Find where the given text appears and provide that cell's center as [X, Y] coordinate. 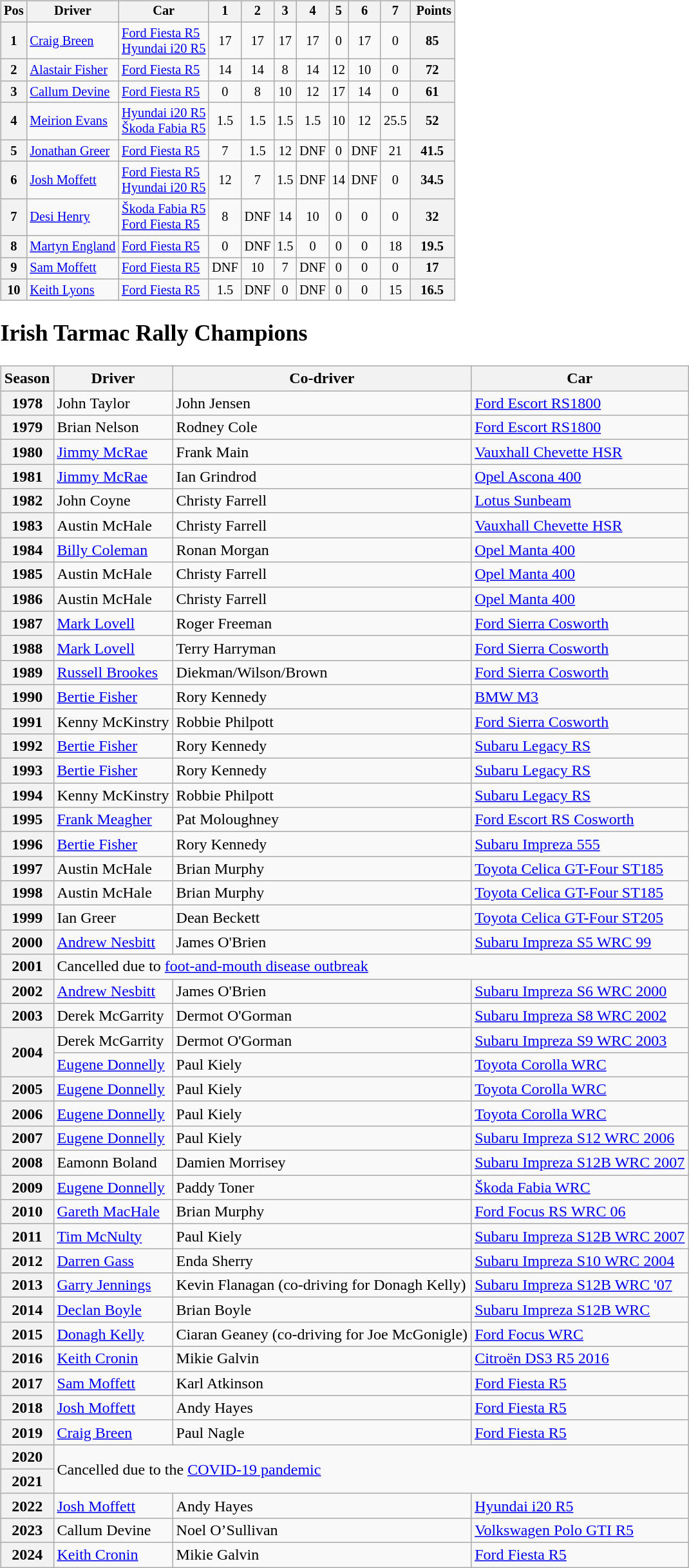
1988 [27, 648]
Billy Coleman [113, 550]
Frank Main [322, 452]
John Coyne [113, 501]
61 [433, 92]
2008 [27, 1163]
Subaru Impreza S10 WRC 2004 [580, 1261]
2021 [27, 1481]
2017 [27, 1383]
Donagh Kelly [113, 1334]
Alastair Fisher [72, 70]
1995 [27, 820]
Paddy Toner [322, 1187]
Subaru Impreza S12 WRC 2006 [580, 1138]
1990 [27, 697]
Subaru Impreza S12B WRC '07 [580, 1285]
1989 [27, 672]
Ford Focus RS WRC 06 [580, 1212]
1980 [27, 452]
Subaru Impreza S8 WRC 2002 [580, 1015]
1994 [27, 795]
Ford Escort RS Cosworth [580, 820]
Volkswagen Polo GTI R5 [580, 1531]
Garry Jennings [113, 1285]
2001 [27, 967]
16.5 [433, 290]
1987 [27, 623]
Gareth MacHale [113, 1212]
2022 [27, 1506]
Darren Gass [113, 1261]
41.5 [433, 151]
2000 [27, 942]
1986 [27, 599]
1999 [27, 918]
Škoda Fabia WRC [580, 1187]
Ford Focus WRC [580, 1334]
Subaru Impreza S12B WRC [580, 1310]
Jonathan Greer [72, 151]
Ronan Morgan [322, 550]
Cancelled due to foot-and-mouth disease outbreak [371, 967]
2010 [27, 1212]
1997 [27, 869]
Eamonn Boland [113, 1163]
Brian Nelson [113, 428]
John Taylor [113, 403]
25.5 [395, 121]
1978 [27, 403]
Declan Boyle [113, 1310]
2024 [27, 1555]
Russell Brookes [113, 672]
Pat Moloughney [322, 820]
18 [395, 247]
Subaru Impreza 555 [580, 844]
Dean Beckett [322, 918]
Terry Harryman [322, 648]
1979 [27, 428]
Season [27, 379]
85 [433, 41]
Meirion Evans [72, 121]
1996 [27, 844]
Pos [14, 12]
1993 [27, 771]
9 [14, 269]
Subaru Impreza S9 WRC 2003 [580, 1040]
Damien Morrisey [322, 1163]
Brian Boyle [322, 1310]
2011 [27, 1236]
Diekman/Wilson/Brown [322, 672]
Ciaran Geaney (co-driving for Joe McGonigle) [322, 1334]
Hyundai i20 R5 [580, 1506]
34.5 [433, 180]
Frank Meagher [113, 820]
Paul Nagle [322, 1432]
Roger Freeman [322, 623]
Rodney Cole [322, 428]
1982 [27, 501]
2014 [27, 1310]
Kevin Flanagan (co-driving for Donagh Kelly) [322, 1285]
Toyota Celica GT-Four ST205 [580, 918]
Ian Greer [113, 918]
2012 [27, 1261]
2003 [27, 1015]
21 [395, 151]
Noel O’Sullivan [322, 1531]
2019 [27, 1432]
Lotus Sunbeam [580, 501]
1983 [27, 525]
1998 [27, 893]
1991 [27, 721]
2016 [27, 1359]
2023 [27, 1531]
2018 [27, 1408]
Desi Henry [72, 217]
Citroën DS3 R5 2016 [580, 1359]
Karl Atkinson [322, 1383]
2006 [27, 1113]
Subaru Impreza S6 WRC 2000 [580, 991]
Co-driver [322, 379]
Škoda Fabia R5Ford Fiesta R5 [164, 217]
Points [433, 12]
BMW M3 [580, 697]
52 [433, 121]
2005 [27, 1089]
Tim McNulty [113, 1236]
Ian Grindrod [322, 477]
Subaru Impreza S5 WRC 99 [580, 942]
32 [433, 217]
2015 [27, 1334]
19.5 [433, 247]
2009 [27, 1187]
2020 [27, 1457]
1984 [27, 550]
Keith Lyons [72, 290]
2007 [27, 1138]
John Jensen [322, 403]
2004 [27, 1052]
1992 [27, 746]
Enda Sherry [322, 1261]
2013 [27, 1285]
1985 [27, 574]
72 [433, 70]
Hyundai i20 R5Škoda Fabia R5 [164, 121]
Cancelled due to the COVID-19 pandemic [371, 1469]
2002 [27, 991]
1981 [27, 477]
15 [395, 290]
Opel Ascona 400 [580, 477]
Martyn England [72, 247]
